Search for the cell housing the specified text and yield its [X, Y] center coordinate. 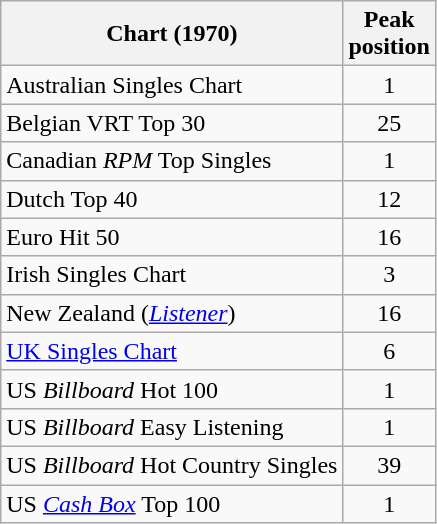
25 [389, 123]
6 [389, 351]
3 [389, 275]
Chart (1970) [172, 34]
New Zealand (Listener) [172, 313]
Dutch Top 40 [172, 199]
US Billboard Hot 100 [172, 389]
Irish Singles Chart [172, 275]
Belgian VRT Top 30 [172, 123]
US Billboard Hot Country Singles [172, 465]
39 [389, 465]
US Cash Box Top 100 [172, 503]
UK Singles Chart [172, 351]
12 [389, 199]
US Billboard Easy Listening [172, 427]
Peakposition [389, 34]
Euro Hit 50 [172, 237]
Australian Singles Chart [172, 85]
Canadian RPM Top Singles [172, 161]
